Determine the [X, Y] coordinate at the center of the cell enclosing the given text.  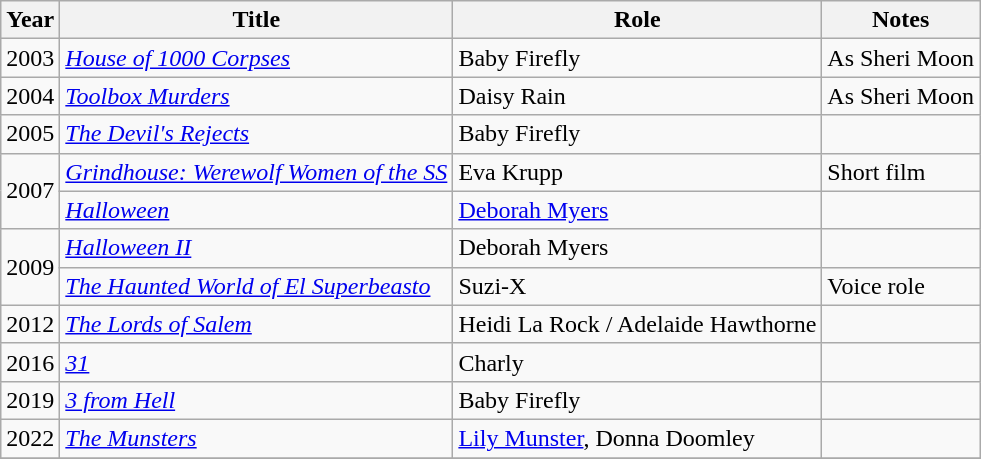
Halloween [256, 210]
31 [256, 362]
The Munsters [256, 438]
The Devil's Rejects [256, 134]
2003 [30, 58]
2007 [30, 191]
Toolbox Murders [256, 96]
2009 [30, 267]
Daisy Rain [638, 96]
The Haunted World of El Superbeasto [256, 286]
Voice role [901, 286]
Halloween II [256, 248]
Eva Krupp [638, 172]
The Lords of Salem [256, 324]
Notes [901, 20]
2016 [30, 362]
Role [638, 20]
Year [30, 20]
2005 [30, 134]
Suzi-X [638, 286]
House of 1000 Corpses [256, 58]
Short film [901, 172]
2012 [30, 324]
2022 [30, 438]
Lily Munster, Donna Doomley [638, 438]
Heidi La Rock / Adelaide Hawthorne [638, 324]
Charly [638, 362]
Title [256, 20]
Grindhouse: Werewolf Women of the SS [256, 172]
2004 [30, 96]
2019 [30, 400]
3 from Hell [256, 400]
